Capture the cell that displays the provided text and extract its (x, y) central coordinate. 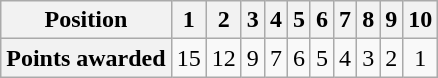
Points awarded (86, 58)
8 (368, 20)
12 (224, 58)
15 (188, 58)
Position (86, 20)
10 (420, 20)
